From the cell containing the given text, extract its center point as (x, y) coordinate. 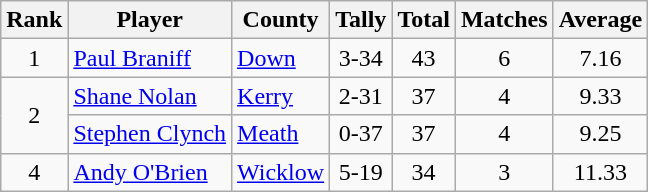
7.16 (600, 58)
Tally (361, 20)
Average (600, 20)
9.25 (600, 134)
Shane Nolan (150, 96)
Down (281, 58)
Stephen Clynch (150, 134)
Paul Braniff (150, 58)
6 (504, 58)
11.33 (600, 172)
2 (34, 115)
2-31 (361, 96)
9.33 (600, 96)
3 (504, 172)
43 (424, 58)
0-37 (361, 134)
Meath (281, 134)
Matches (504, 20)
Wicklow (281, 172)
Kerry (281, 96)
Total (424, 20)
5-19 (361, 172)
Rank (34, 20)
34 (424, 172)
Andy O'Brien (150, 172)
1 (34, 58)
Player (150, 20)
County (281, 20)
3-34 (361, 58)
